From the cell containing the given text, extract its center point as (X, Y) coordinate. 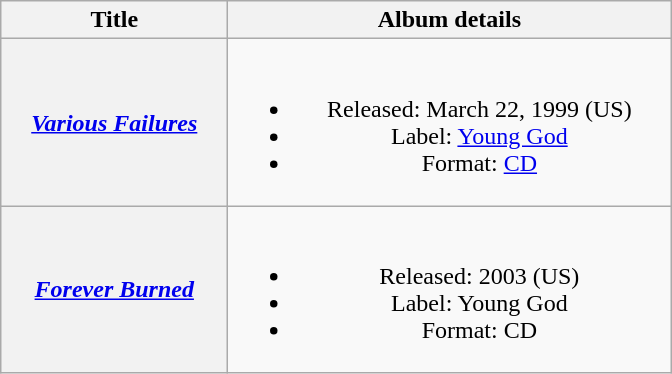
Title (114, 20)
Various Failures (114, 122)
Forever Burned (114, 290)
Released: March 22, 1999 (US)Label: Young GodFormat: CD (450, 122)
Album details (450, 20)
Released: 2003 (US)Label: Young GodFormat: CD (450, 290)
